Identify which cell holds the provided text, then report its [x, y] central coordinate. 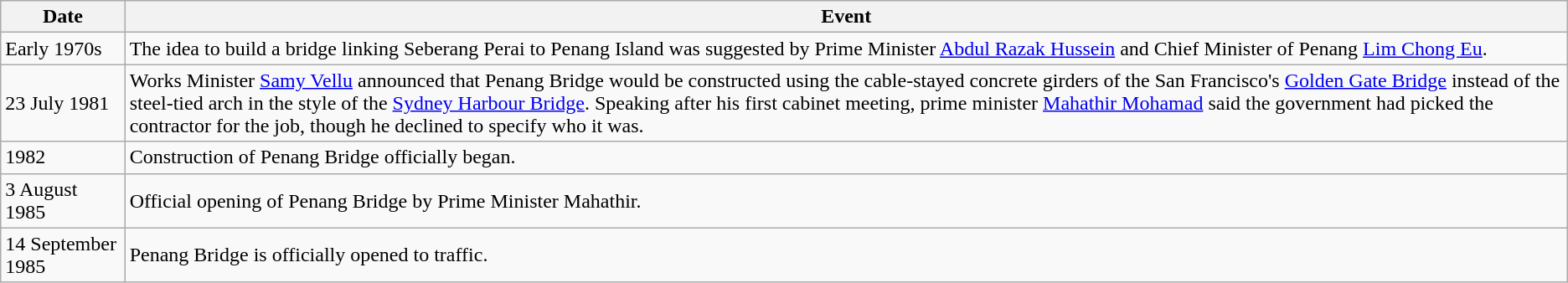
23 July 1981 [63, 103]
Event [846, 17]
Official opening of Penang Bridge by Prime Minister Mahathir. [846, 201]
Date [63, 17]
Construction of Penang Bridge officially began. [846, 157]
Early 1970s [63, 49]
Penang Bridge is officially opened to traffic. [846, 255]
1982 [63, 157]
3 August 1985 [63, 201]
14 September 1985 [63, 255]
